Find where the given text appears and provide that cell's center as [X, Y] coordinate. 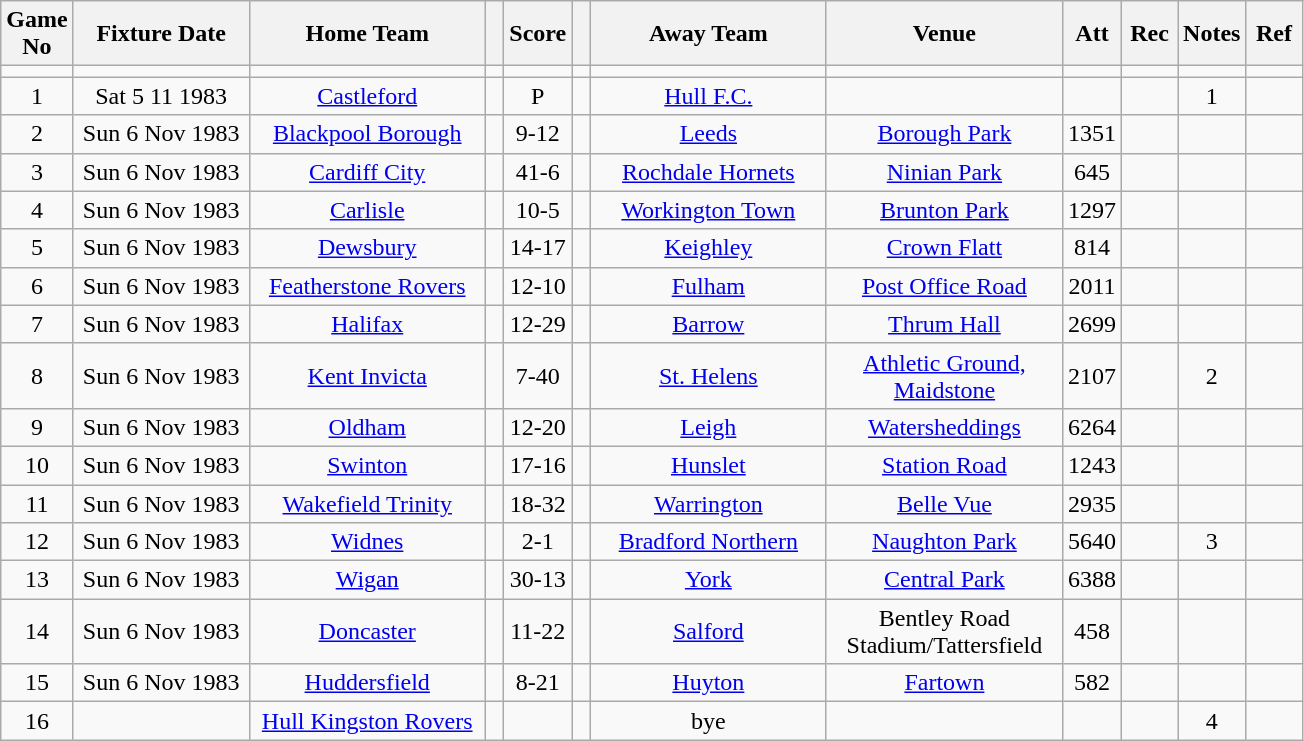
2-1 [538, 542]
2699 [1092, 324]
645 [1092, 172]
Hull Kingston Rovers [367, 721]
Leigh [708, 427]
41-6 [538, 172]
Venue [944, 34]
6388 [1092, 580]
Oldham [367, 427]
Hull F.C. [708, 96]
10 [37, 465]
Barrow [708, 324]
St. Helens [708, 376]
Widnes [367, 542]
Kent Invicta [367, 376]
York [708, 580]
Ninian Park [944, 172]
Sat 5 11 1983 [161, 96]
Keighley [708, 248]
Station Road [944, 465]
5640 [1092, 542]
Blackpool Borough [367, 134]
17-16 [538, 465]
Huyton [708, 683]
Cardiff City [367, 172]
10-5 [538, 210]
12-20 [538, 427]
Doncaster [367, 632]
1351 [1092, 134]
Athletic Ground, Maidstone [944, 376]
Fixture Date [161, 34]
Castleford [367, 96]
814 [1092, 248]
14-17 [538, 248]
7-40 [538, 376]
Ref [1274, 34]
9 [37, 427]
Warrington [708, 503]
5 [37, 248]
Att [1092, 34]
11 [37, 503]
Thrum Hall [944, 324]
Fartown [944, 683]
Dewsbury [367, 248]
6264 [1092, 427]
Carlisle [367, 210]
Huddersfield [367, 683]
Workington Town [708, 210]
Rec [1150, 34]
1297 [1092, 210]
2107 [1092, 376]
15 [37, 683]
Post Office Road [944, 286]
bye [708, 721]
Bradford Northern [708, 542]
582 [1092, 683]
Notes [1212, 34]
458 [1092, 632]
Wakefield Trinity [367, 503]
1243 [1092, 465]
Swinton [367, 465]
Score [538, 34]
14 [37, 632]
Naughton Park [944, 542]
Away Team [708, 34]
Brunton Park [944, 210]
9-12 [538, 134]
Belle Vue [944, 503]
12-10 [538, 286]
7 [37, 324]
13 [37, 580]
2935 [1092, 503]
18-32 [538, 503]
P [538, 96]
11-22 [538, 632]
Hunslet [708, 465]
Bentley Road Stadium/Tattersfield [944, 632]
12-29 [538, 324]
16 [37, 721]
8 [37, 376]
30-13 [538, 580]
2011 [1092, 286]
Crown Flatt [944, 248]
Featherstone Rovers [367, 286]
Wigan [367, 580]
12 [37, 542]
Home Team [367, 34]
8-21 [538, 683]
Rochdale Hornets [708, 172]
Borough Park [944, 134]
Watersheddings [944, 427]
Salford [708, 632]
Leeds [708, 134]
Fulham [708, 286]
Central Park [944, 580]
6 [37, 286]
Halifax [367, 324]
Game No [37, 34]
